Pinpoint the cell where the given text exists, returning its (X, Y) midpoint coordinate. 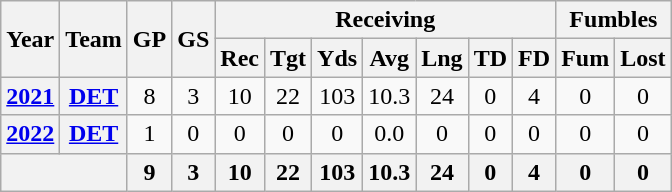
Fum (586, 58)
FD (534, 58)
Year (30, 39)
Lost (643, 58)
2022 (30, 134)
Rec (240, 58)
GS (194, 39)
0.0 (390, 134)
2021 (30, 96)
TD (490, 58)
GP (149, 39)
9 (149, 172)
Tgt (288, 58)
Yds (338, 58)
Avg (390, 58)
Team (94, 39)
Receiving (386, 20)
Fumbles (614, 20)
1 (149, 134)
8 (149, 96)
Lng (442, 58)
